Provide the (X, Y) coordinate of the cell's center where the given text is located.  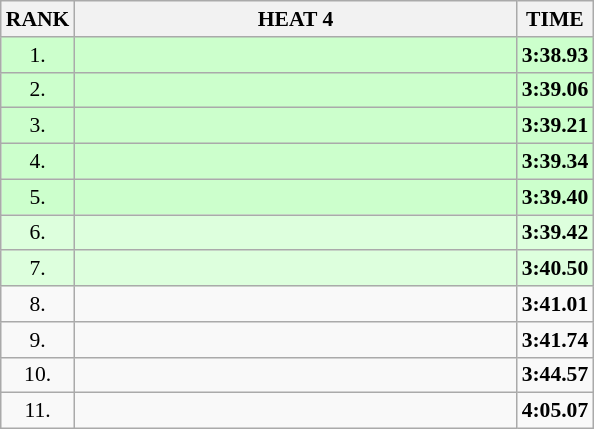
3:39.06 (556, 90)
3:39.21 (556, 126)
5. (38, 197)
4:05.07 (556, 411)
6. (38, 233)
7. (38, 269)
3. (38, 126)
3:40.50 (556, 269)
3:44.57 (556, 375)
10. (38, 375)
3:41.74 (556, 340)
2. (38, 90)
TIME (556, 19)
1. (38, 55)
9. (38, 340)
8. (38, 304)
3:39.40 (556, 197)
3:38.93 (556, 55)
RANK (38, 19)
3:39.42 (556, 233)
4. (38, 162)
HEAT 4 (295, 19)
11. (38, 411)
3:39.34 (556, 162)
3:41.01 (556, 304)
